Capture the cell that displays the provided text and extract its (X, Y) central coordinate. 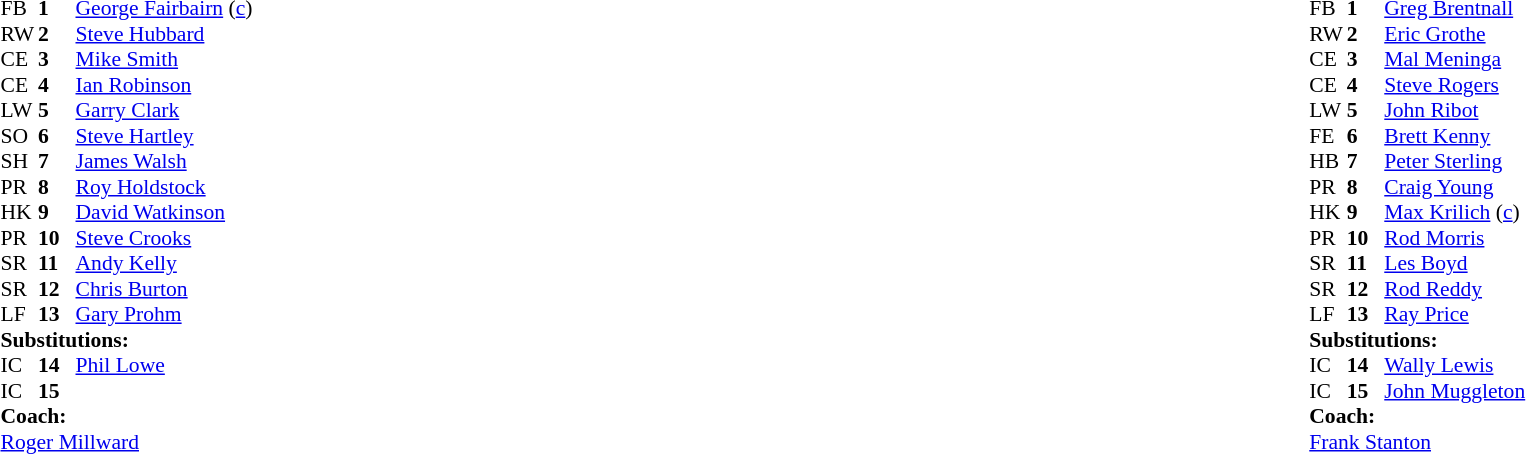
Phil Lowe (164, 365)
Peter Sterling (1454, 161)
Ian Robinson (164, 85)
Craig Young (1454, 187)
Gary Prohm (164, 315)
Eric Grothe (1454, 34)
John Ribot (1454, 111)
David Watkinson (164, 213)
Chris Burton (164, 289)
Ray Price (1454, 315)
Mal Meninga (1454, 59)
HB (1328, 161)
SO (19, 136)
Wally Lewis (1454, 365)
James Walsh (164, 161)
Garry Clark (164, 111)
Brett Kenny (1454, 136)
Les Boyd (1454, 263)
Steve Hartley (164, 136)
FE (1328, 136)
Rod Morris (1454, 238)
Steve Crooks (164, 238)
Rod Reddy (1454, 289)
Steve Rogers (1454, 85)
Max Krilich (c) (1454, 213)
Steve Hubbard (164, 34)
SH (19, 161)
Andy Kelly (164, 263)
Roy Holdstock (164, 187)
John Muggleton (1454, 391)
Mike Smith (164, 59)
